For the text-containing cell, return its midpoint in [X, Y] coordinate format. 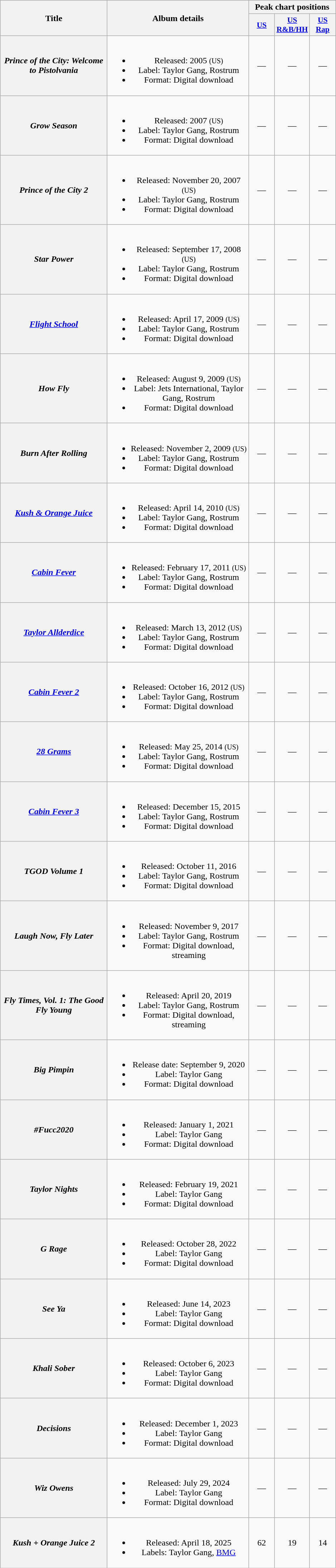
Cabin Fever 2 [54, 692]
Released: 2007 (US)Label: Taylor Gang, RostrumFormat: Digital download [178, 125]
USR&B/HH [292, 25]
USRap [323, 25]
Taylor Allderdice [54, 632]
Decisions [54, 1428]
Released: March 13, 2012 (US)Label: Taylor Gang, RostrumFormat: Digital download [178, 632]
Released: November 9, 2017Label: Taylor Gang, RostrumFormat: Digital download, streaming [178, 936]
Released: February 19, 2021Label: Taylor GangFormat: Digital download [178, 1189]
Album details [178, 18]
Released: February 17, 2011 (US)Label: Taylor Gang, RostrumFormat: Digital download [178, 572]
US [262, 25]
Released: May 25, 2014 (US)Label: Taylor Gang, RostrumFormat: Digital download [178, 752]
Taylor Nights [54, 1189]
Released: October 6, 2023Label: Taylor GangFormat: Digital download [178, 1368]
Prince of the City 2 [54, 190]
Released: April 17, 2009 (US)Label: Taylor Gang, RostrumFormat: Digital download [178, 324]
Grow Season [54, 125]
Peak chart positions [292, 7]
Laugh Now, Fly Later [54, 936]
Released: January 1, 2021Label: Taylor GangFormat: Digital download [178, 1129]
19 [292, 1543]
Kush & Orange Juice [54, 513]
Khali Sober [54, 1368]
Cabin Fever 3 [54, 812]
Released: April 18, 2025Labels: Taylor Gang, BMG [178, 1543]
Released: November 2, 2009 (US)Label: Taylor Gang, RostrumFormat: Digital download [178, 453]
Released: 2005 (US)Label: Taylor Gang, RostrumFormat: Digital download [178, 66]
14 [323, 1543]
28 Grams [54, 752]
Released: April 20, 2019Label: Taylor Gang, RostrumFormat: Digital download, streaming [178, 1005]
Released: October 11, 2016Label: Taylor Gang, RostrumFormat: Digital download [178, 871]
Flight School [54, 324]
See Ya [54, 1309]
Burn After Rolling [54, 453]
Released: December 1, 2023Label: Taylor GangFormat: Digital download [178, 1428]
Title [54, 18]
Star Power [54, 259]
Released: July 29, 2024Label: Taylor GangFormat: Digital download [178, 1488]
#Fucc2020 [54, 1129]
Cabin Fever [54, 572]
62 [262, 1543]
Wiz Owens [54, 1488]
Big Pimpin [54, 1070]
Kush + Orange Juice 2 [54, 1543]
Released: December 15, 2015Label: Taylor Gang, RostrumFormat: Digital download [178, 812]
Released: June 14, 2023Label: Taylor GangFormat: Digital download [178, 1309]
Release date: September 9, 2020Label: Taylor GangFormat: Digital download [178, 1070]
Released: September 17, 2008 (US)Label: Taylor Gang, RostrumFormat: Digital download [178, 259]
G Rage [54, 1249]
TGOD Volume 1 [54, 871]
Released: October 28, 2022Label: Taylor GangFormat: Digital download [178, 1249]
Fly Times, Vol. 1: The Good Fly Young [54, 1005]
Prince of the City: Welcome to Pistolvania [54, 66]
How Fly [54, 388]
Released: August 9, 2009 (US)Label: Jets International, Taylor Gang, RostrumFormat: Digital download [178, 388]
Released: October 16, 2012 (US)Label: Taylor Gang, RostrumFormat: Digital download [178, 692]
Released: April 14, 2010 (US)Label: Taylor Gang, RostrumFormat: Digital download [178, 513]
Released: November 20, 2007 (US)Label: Taylor Gang, RostrumFormat: Digital download [178, 190]
